Return the [X, Y] coordinate for the center point of the cell that contains the specified text.  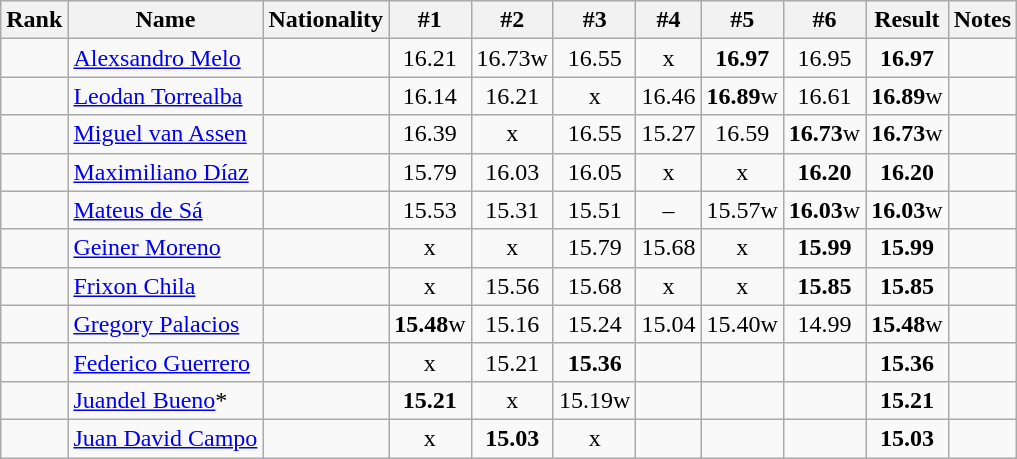
Notes [982, 20]
15.51 [594, 210]
14.99 [824, 324]
16.39 [430, 134]
15.31 [512, 210]
Nationality [326, 20]
#6 [824, 20]
15.57w [742, 210]
Result [907, 20]
Leodan Torrealba [166, 96]
Geiner Moreno [166, 248]
Gregory Palacios [166, 324]
Miguel van Assen [166, 134]
15.27 [668, 134]
16.05 [594, 172]
16.46 [668, 96]
15.04 [668, 324]
15.16 [512, 324]
#1 [430, 20]
16.95 [824, 58]
Alexsandro Melo [166, 58]
Rank [34, 20]
#5 [742, 20]
– [668, 210]
15.53 [430, 210]
15.56 [512, 286]
#4 [668, 20]
16.03 [512, 172]
Juan David Campo [166, 438]
Federico Guerrero [166, 362]
Maximiliano Díaz [166, 172]
Juandel Bueno* [166, 400]
15.24 [594, 324]
Mateus de Sá [166, 210]
15.40w [742, 324]
#2 [512, 20]
15.19w [594, 400]
16.59 [742, 134]
#3 [594, 20]
16.61 [824, 96]
Frixon Chila [166, 286]
16.14 [430, 96]
Name [166, 20]
